Locate the cell with the specified text and output its [x, y] center coordinate. 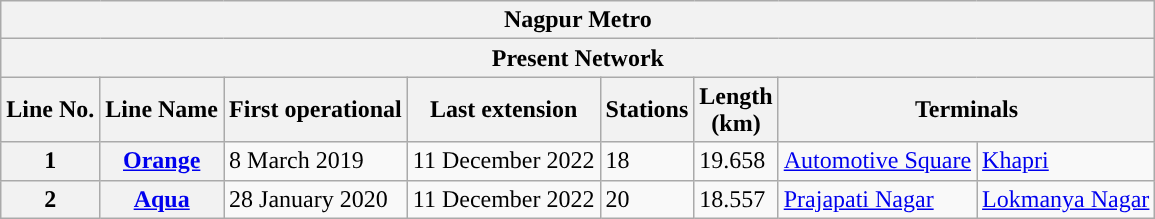
1 [50, 161]
20 [647, 199]
Present Network [578, 58]
Nagpur Metro [578, 20]
Orange [162, 161]
19.658 [736, 161]
Prajapati Nagar [877, 199]
Khapri [1066, 161]
Terminals [966, 110]
18.557 [736, 199]
8 March 2019 [316, 161]
Stations [647, 110]
Automotive Square [877, 161]
Aqua [162, 199]
18 [647, 161]
Last extension [504, 110]
Line Name [162, 110]
Line No. [50, 110]
Length(km) [736, 110]
28 January 2020 [316, 199]
First operational [316, 110]
2 [50, 199]
Lokmanya Nagar [1066, 199]
